For the text-containing cell, return its midpoint in (x, y) coordinate format. 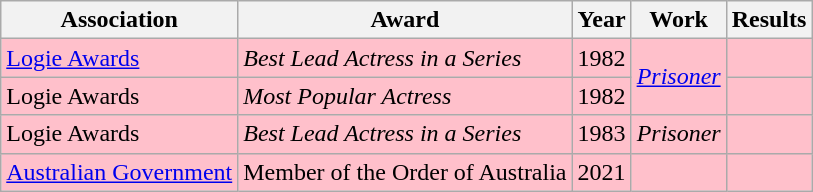
Member of the Order of Australia (405, 172)
Australian Government (120, 172)
Award (405, 20)
2021 (602, 172)
Year (602, 20)
Most Popular Actress (405, 96)
Association (120, 20)
1983 (602, 134)
Work (678, 20)
Results (769, 20)
